Extract the (X, Y) coordinate from the center of the cell holding the provided text.  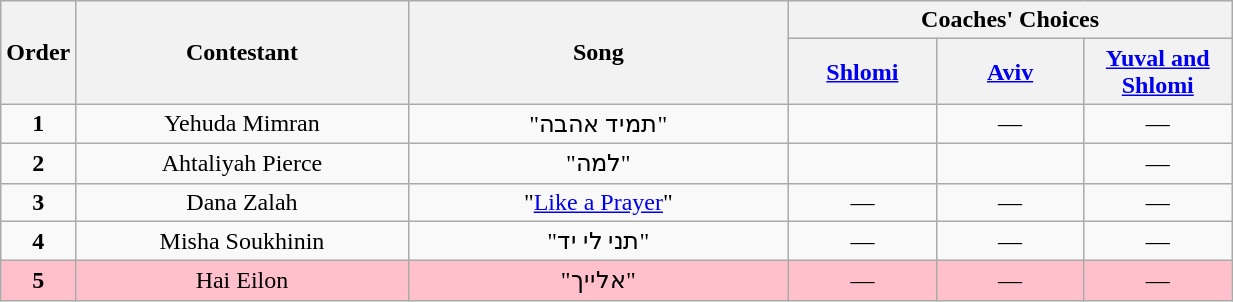
Order (38, 52)
Coaches' Choices (1010, 20)
Misha Soukhinin (242, 241)
"תני לי יד" (598, 241)
Aviv (1010, 72)
Contestant (242, 52)
1 (38, 124)
4 (38, 241)
"Like a Prayer" (598, 202)
Yehuda Mimran (242, 124)
Dana Zalah (242, 202)
2 (38, 163)
5 (38, 281)
Shlomi (863, 72)
"תמיד אהבה" (598, 124)
Hai Eilon (242, 281)
Yuval and Shlomi (1158, 72)
Song (598, 52)
"אלייך" (598, 281)
3 (38, 202)
Ahtaliyah Pierce (242, 163)
"למה" (598, 163)
